Identify which cell holds the provided text, then report its [X, Y] central coordinate. 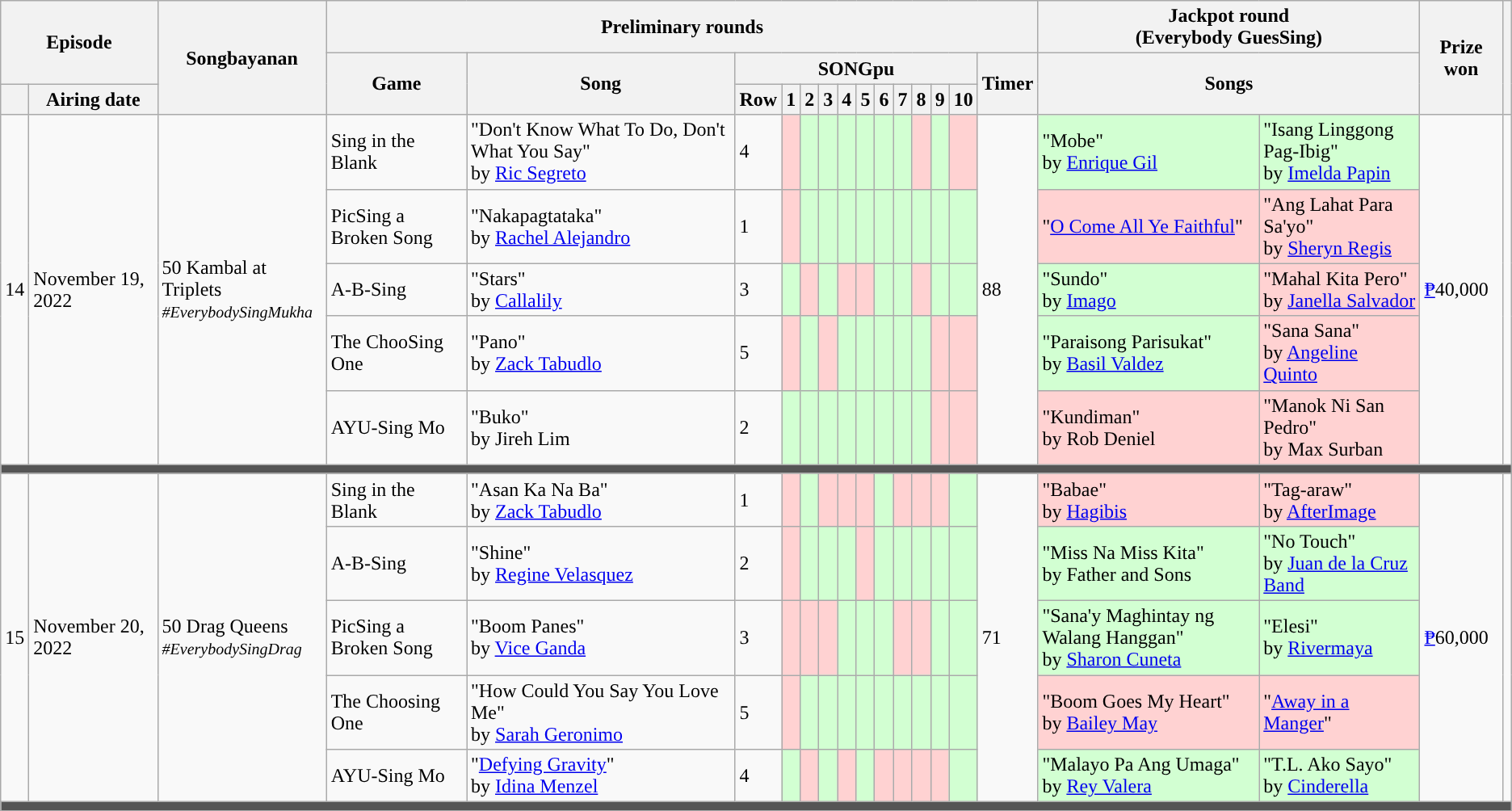
"How Could You Say You Love Me"by Sarah Geronimo [601, 712]
"Nakapagtataka"by Rachel Alejandro [601, 226]
"Mobe"by Enrique Gil [1149, 152]
Game [396, 84]
"Sundo"by Imago [1149, 289]
"Stars"by Callalily [601, 289]
9 [940, 99]
Songbayanan [242, 58]
Row [758, 99]
"Babae"by Hagibis [1149, 499]
"Miss Na Miss Kita"by Father and Sons [1149, 563]
"Defying Gravity"by Idina Menzel [601, 775]
"Buko"by Jireh Lim [601, 427]
Timer [1008, 84]
"Manok Ni San Pedro"by Max Surban [1339, 427]
The Choosing One [396, 712]
"Boom Panes"by Vice Ganda [601, 637]
₱60,000 [1461, 637]
Airing date [94, 99]
8 [921, 99]
50 Drag Queens#EverybodySingDrag [242, 637]
15 [15, 637]
"O Come All Ye Faithful" [1149, 226]
"Don't Know What To Do, Don't What You Say"by Ric Segreto [601, 152]
Song [601, 84]
"Away in a Manger" [1339, 712]
14 [15, 289]
"Sana'y Maghintay ng Walang Hanggan"by Sharon Cuneta [1149, 637]
"Paraisong Parisukat"by Basil Valdez [1149, 353]
"Pano"by Zack Tabudlo [601, 353]
"Shine"by Regine Velasquez [601, 563]
"Mahal Kita Pero"by Janella Salvador [1339, 289]
November 20, 2022 [94, 637]
November 19, 2022 [94, 289]
71 [1008, 637]
Preliminary rounds [682, 27]
10 [963, 99]
₱40,000 [1461, 289]
"Elesi"by Rivermaya [1339, 637]
"Isang Linggong Pag-Ibig"by Imelda Papin [1339, 152]
SONGpu [856, 69]
7 [903, 99]
Songs [1229, 84]
50 Kambal at Triplets#EverybodySingMukha [242, 289]
Episode [79, 42]
The ChooSing One [396, 353]
Prize won [1461, 58]
88 [1008, 289]
"No Touch"by Juan de la Cruz Band [1339, 563]
"Kundiman"by Rob Deniel [1149, 427]
"Asan Ka Na Ba"by Zack Tabudlo [601, 499]
"T.L. Ako Sayo"by Cinderella [1339, 775]
Jackpot round(Everybody GuesSing) [1229, 27]
"Boom Goes My Heart"by Bailey May [1149, 712]
"Malayo Pa Ang Umaga"by Rey Valera [1149, 775]
"Tag-araw"by AfterImage [1339, 499]
"Sana Sana"by Angeline Quinto [1339, 353]
6 [884, 99]
"Ang Lahat Para Sa'yo"by Sheryn Regis [1339, 226]
